Capture the cell that displays the provided text and extract its (X, Y) central coordinate. 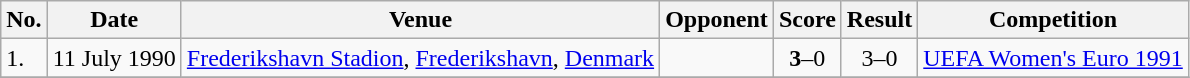
1. (24, 58)
Result (879, 20)
11 July 1990 (114, 58)
UEFA Women's Euro 1991 (1054, 58)
Date (114, 20)
Opponent (717, 20)
Score (807, 20)
No. (24, 20)
Venue (420, 20)
Frederikshavn Stadion, Frederikshavn, Denmark (420, 58)
Competition (1054, 20)
